Search for the cell housing the specified text and yield its (x, y) center coordinate. 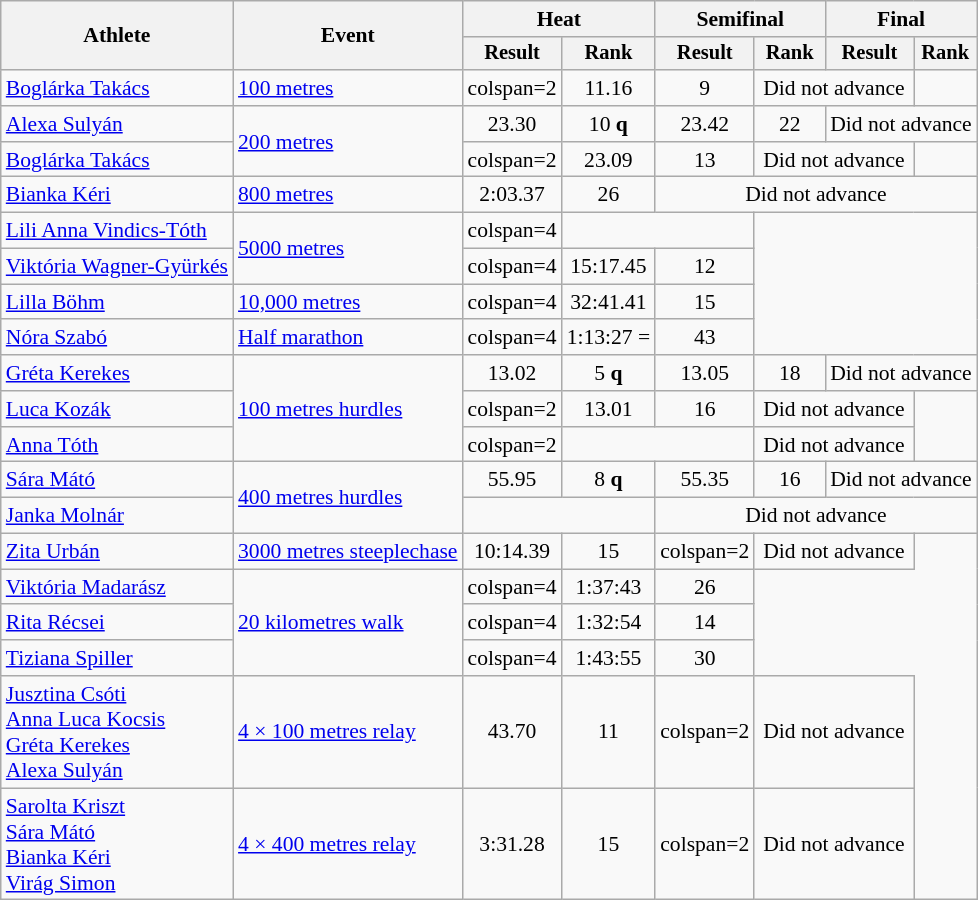
14 (704, 623)
Lilla Böhm (117, 302)
23.30 (512, 124)
200 metres (348, 142)
2:03.37 (512, 195)
Luca Kozák (117, 409)
1:32:54 (609, 623)
Athlete (117, 36)
15:17.45 (609, 267)
11.16 (609, 88)
Jusztina CsótiAnna Luca KocsisGréta KerekesAlexa Sulyán (117, 732)
43.70 (512, 732)
13.01 (609, 409)
10,000 metres (348, 302)
Zita Urbán (117, 552)
18 (790, 373)
4 × 100 metres relay (348, 732)
3000 metres steeplechase (348, 552)
10 q (609, 124)
Semifinal (740, 19)
Viktória Wagner-Gyürkés (117, 267)
55.95 (512, 480)
Janka Molnár (117, 516)
32:41.41 (609, 302)
13.05 (704, 373)
Half marathon (348, 338)
400 metres hurdles (348, 498)
30 (704, 658)
Heat (560, 19)
5000 metres (348, 248)
11 (609, 732)
13.02 (512, 373)
12 (704, 267)
23.42 (704, 124)
100 metres (348, 88)
23.09 (609, 160)
Final (901, 19)
3:31.28 (512, 844)
Viktória Madarász (117, 587)
1:13:27 = (609, 338)
4 × 400 metres relay (348, 844)
800 metres (348, 195)
43 (704, 338)
5 q (609, 373)
1:43:55 (609, 658)
Event (348, 36)
Tiziana Spiller (117, 658)
Bianka Kéri (117, 195)
100 metres hurdles (348, 408)
20 kilometres walk (348, 622)
Sarolta KrisztSára MátóBianka KériVirág Simon (117, 844)
Alexa Sulyán (117, 124)
Lili Anna Vindics-Tóth (117, 231)
13 (704, 160)
Sára Mátó (117, 480)
22 (790, 124)
1:37:43 (609, 587)
Anna Tóth (117, 445)
Gréta Kerekes (117, 373)
8 q (609, 480)
Nóra Szabó (117, 338)
10:14.39 (512, 552)
Rita Récsei (117, 623)
9 (704, 88)
55.35 (704, 480)
